Determine the [x, y] coordinate at the center of the cell enclosing the given text.  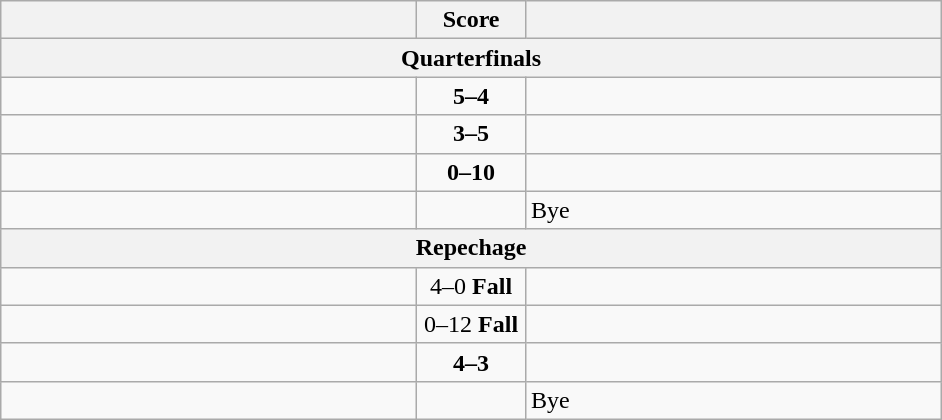
0–12 Fall [472, 324]
3–5 [472, 134]
Score [472, 20]
Quarterfinals [472, 58]
5–4 [472, 96]
4–0 Fall [472, 286]
Repechage [472, 248]
0–10 [472, 172]
4–3 [472, 362]
